Identify which cell holds the provided text, then report its [X, Y] central coordinate. 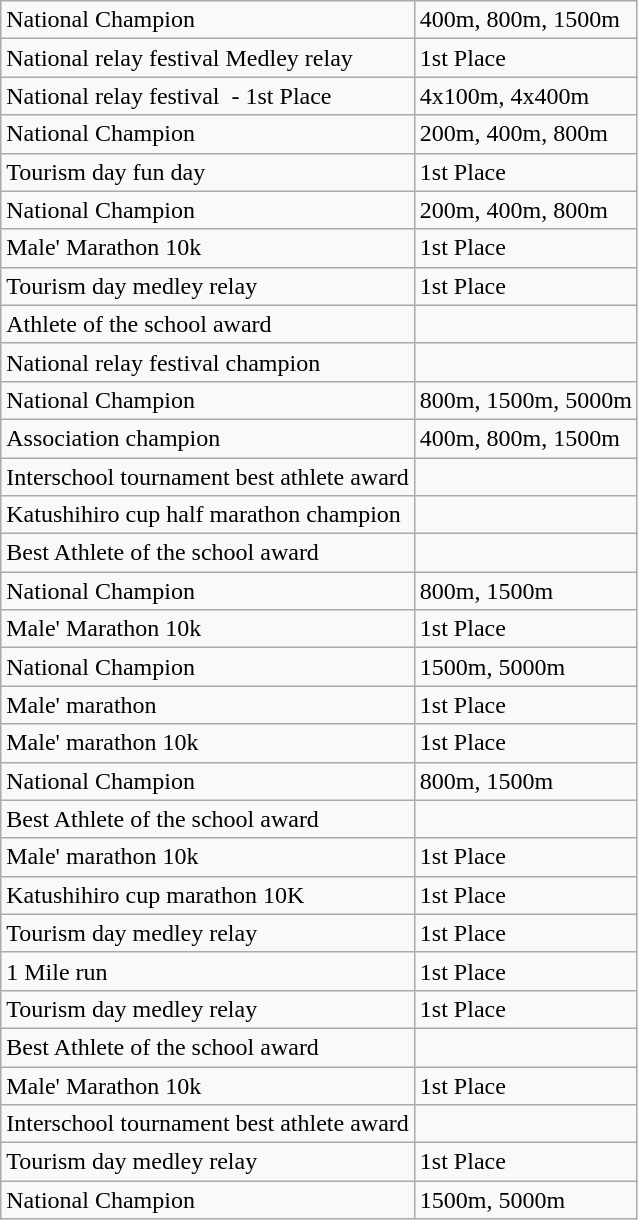
National relay festival champion [208, 362]
1 Mile run [208, 971]
Katushihiro cup half marathon champion [208, 515]
Athlete of the school award [208, 324]
800m, 1500m, 5000m [526, 400]
Association champion [208, 438]
Katushihiro cup marathon 10K [208, 895]
4x100m, 4x400m [526, 96]
National relay festival - 1st Place [208, 96]
Male' marathon [208, 705]
National relay festival Medley relay [208, 58]
Tourism day fun day [208, 172]
